Extract the (X, Y) coordinate from the center of the cell holding the provided text.  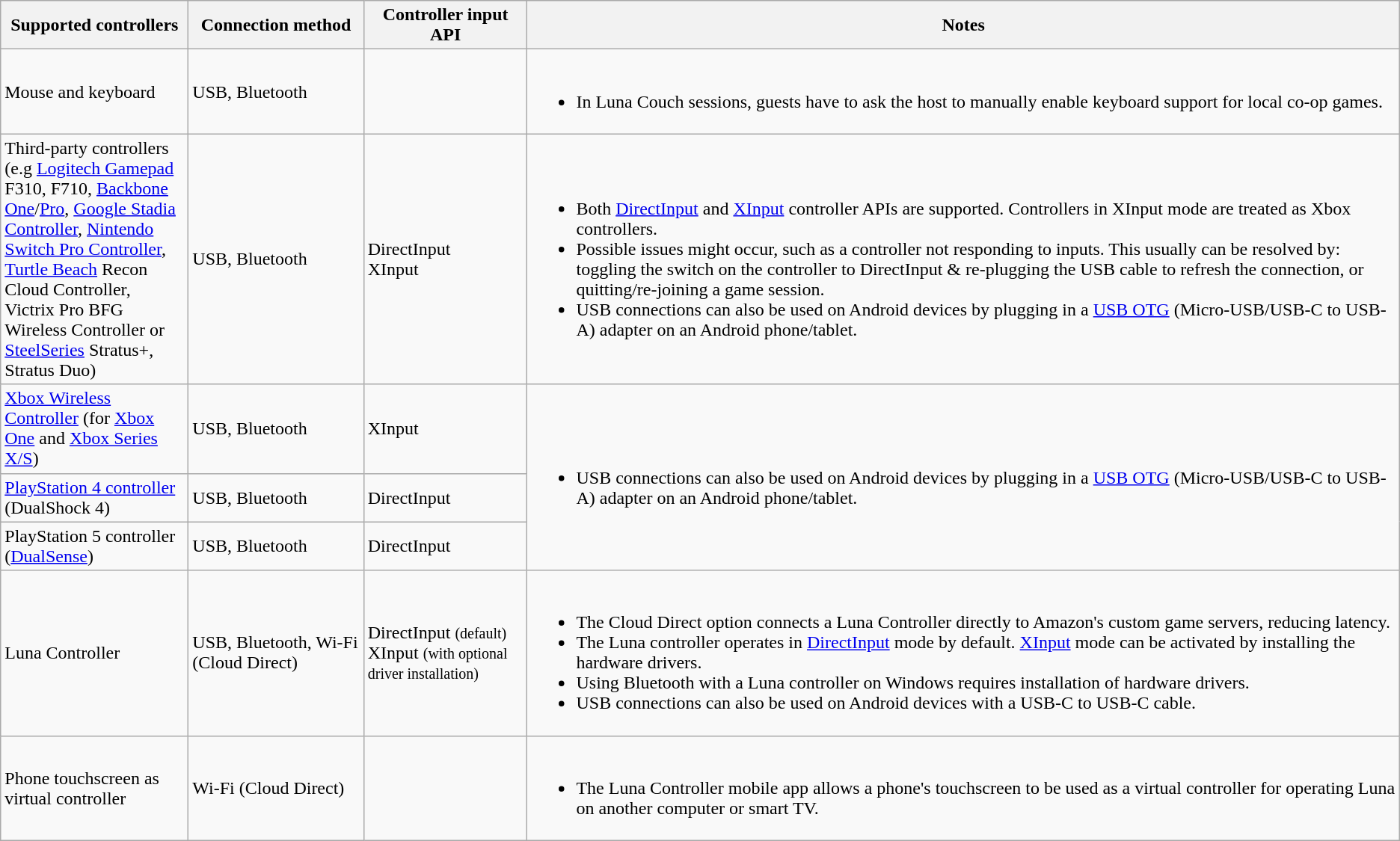
Supported controllers (94, 25)
DirectInput XInput (446, 259)
Notes (963, 25)
Controller input API (446, 25)
USB, Bluetooth, Wi-Fi (Cloud Direct) (276, 653)
Connection method (276, 25)
The Luna Controller mobile app allows a phone's touchscreen to be used as a virtual controller for operating Luna on another computer or smart TV. (963, 788)
PlayStation 4 controller (DualShock 4) (94, 498)
Phone touchscreen as virtual controller (94, 788)
Wi-Fi (Cloud Direct) (276, 788)
PlayStation 5 controller (DualSense) (94, 546)
USB connections can also be used on Android devices by plugging in a USB OTG (Micro-USB/USB-C to USB-A) adapter on an Android phone/tablet. (963, 477)
XInput (446, 429)
Xbox Wireless Controller (for Xbox One and Xbox Series X/S) (94, 429)
Luna Controller (94, 653)
DirectInput (default) XInput (with optional driver installation) (446, 653)
Mouse and keyboard (94, 91)
In Luna Couch sessions, guests have to ask the host to manually enable keyboard support for local co-op games. (963, 91)
